Extract the [X, Y] coordinate from the center of the cell holding the provided text.  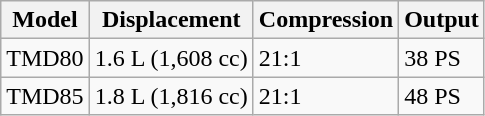
38 PS [442, 58]
1.6 L (1,608 cc) [171, 58]
TMD80 [45, 58]
Output [442, 20]
48 PS [442, 96]
1.8 L (1,816 cc) [171, 96]
TMD85 [45, 96]
Compression [326, 20]
Displacement [171, 20]
Model [45, 20]
